Return the (x, y) coordinate for the center point of the cell that contains the specified text.  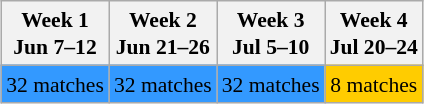
Week 4Jul 20–24 (374, 33)
Week 2Jun 21–26 (163, 33)
8 matches (374, 84)
Week 3Jul 5–10 (271, 33)
Week 1Jun 7–12 (55, 33)
